Extract the [X, Y] coordinate from the center of the cell holding the provided text.  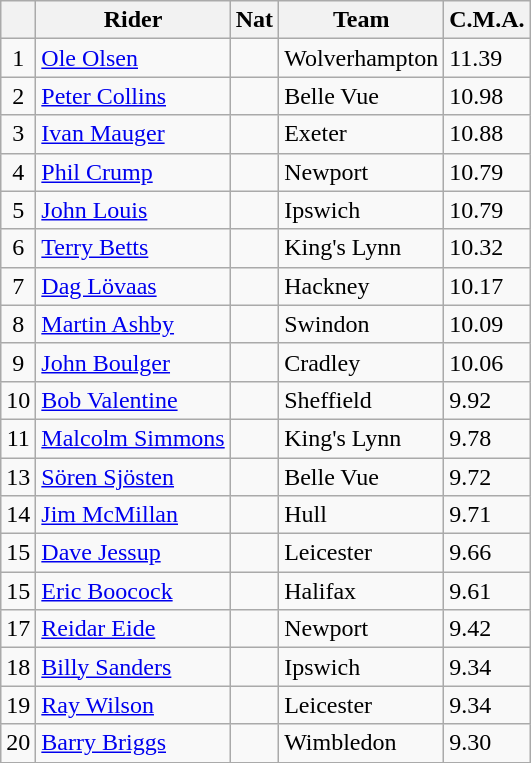
John Louis [133, 210]
5 [18, 210]
Ray Wilson [133, 705]
1 [18, 58]
9.30 [487, 743]
9.78 [487, 438]
Eric Boocock [133, 591]
9 [18, 362]
11.39 [487, 58]
17 [18, 629]
3 [18, 134]
Dave Jessup [133, 553]
Cradley [362, 362]
Martin Ashby [133, 324]
10.88 [487, 134]
10.98 [487, 96]
Team [362, 20]
9.42 [487, 629]
C.M.A. [487, 20]
6 [18, 248]
10.06 [487, 362]
10.09 [487, 324]
2 [18, 96]
10.32 [487, 248]
10.17 [487, 286]
Peter Collins [133, 96]
Dag Lövaas [133, 286]
18 [18, 667]
7 [18, 286]
4 [18, 172]
Wolverhampton [362, 58]
Jim McMillan [133, 515]
9.61 [487, 591]
Reidar Eide [133, 629]
Billy Sanders [133, 667]
Sheffield [362, 400]
Hull [362, 515]
9.71 [487, 515]
14 [18, 515]
John Boulger [133, 362]
20 [18, 743]
Malcolm Simmons [133, 438]
Rider [133, 20]
9.92 [487, 400]
10 [18, 400]
Hackney [362, 286]
Bob Valentine [133, 400]
Exeter [362, 134]
Swindon [362, 324]
Halifax [362, 591]
Ole Olsen [133, 58]
8 [18, 324]
13 [18, 477]
19 [18, 705]
9.66 [487, 553]
Sören Sjösten [133, 477]
Phil Crump [133, 172]
11 [18, 438]
Barry Briggs [133, 743]
Nat [254, 20]
Wimbledon [362, 743]
Ivan Mauger [133, 134]
9.72 [487, 477]
Terry Betts [133, 248]
